Return the [x, y] coordinate for the center point of the cell that contains the specified text.  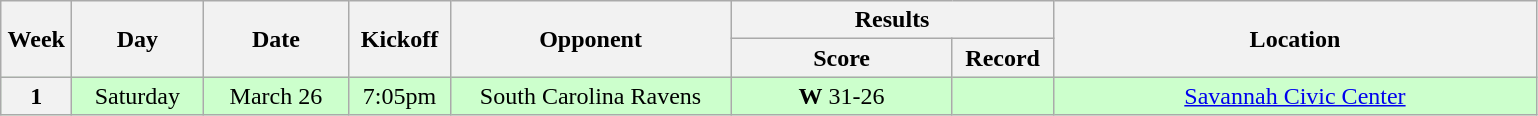
Day [138, 39]
Location [1295, 39]
Opponent [590, 39]
Week [36, 39]
March 26 [276, 96]
Kickoff [400, 39]
South Carolina Ravens [590, 96]
Savannah Civic Center [1295, 96]
Score [842, 58]
7:05pm [400, 96]
Record [1002, 58]
Results [892, 20]
Saturday [138, 96]
1 [36, 96]
Date [276, 39]
W 31-26 [842, 96]
